Extract the [X, Y] coordinate from the center of the cell holding the provided text.  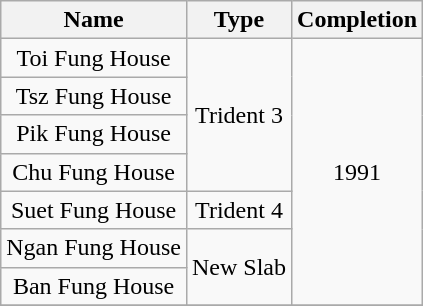
Trident 4 [238, 210]
Ban Fung House [94, 286]
Pik Fung House [94, 134]
1991 [358, 172]
Completion [358, 20]
Type [238, 20]
Tsz Fung House [94, 96]
Suet Fung House [94, 210]
Toi Fung House [94, 58]
New Slab [238, 267]
Ngan Fung House [94, 248]
Name [94, 20]
Chu Fung House [94, 172]
Trident 3 [238, 115]
